Find where the given text appears and provide that cell's center as (x, y) coordinate. 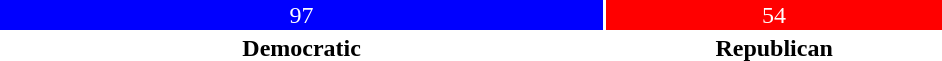
54 (774, 15)
97 (302, 15)
